Determine the (X, Y) coordinate at the center of the cell enclosing the given text.  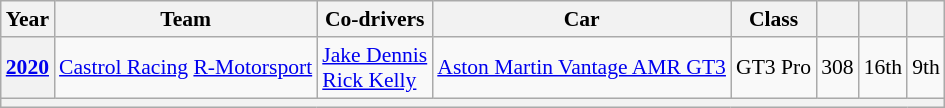
Co-drivers (374, 19)
Year (28, 19)
Jake Dennis Rick Kelly (374, 68)
2020 (28, 68)
GT3 Pro (774, 68)
Class (774, 19)
Aston Martin Vantage AMR GT3 (582, 68)
9th (926, 68)
308 (838, 68)
Car (582, 19)
Team (186, 19)
Castrol Racing R-Motorsport (186, 68)
16th (884, 68)
